Capture the cell that displays the provided text and extract its [x, y] central coordinate. 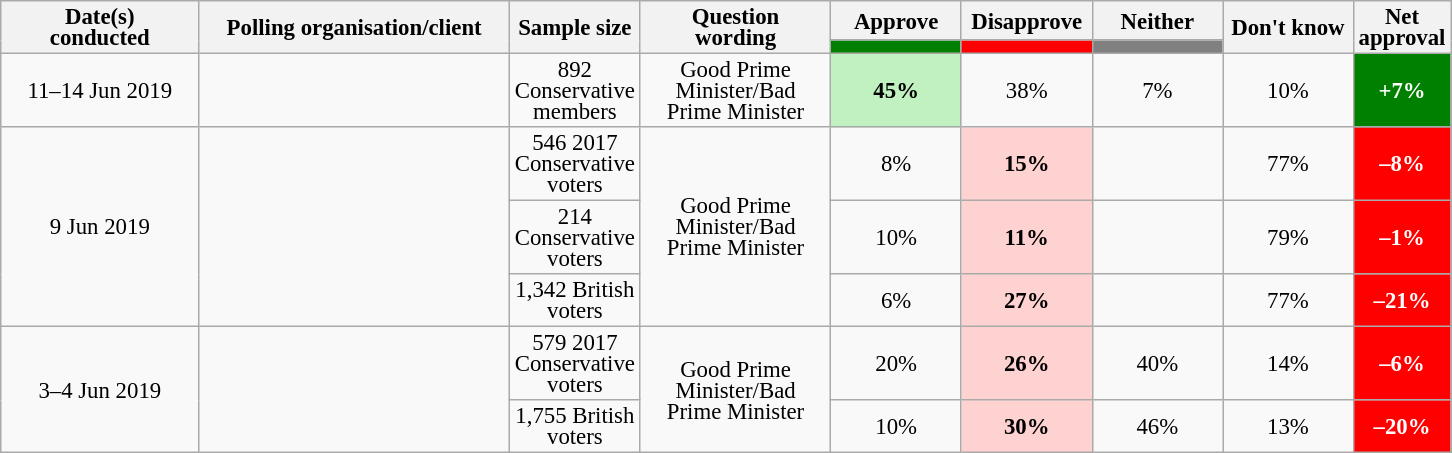
15% [1026, 164]
3–4 Jun 2019 [100, 390]
Sample size [574, 28]
892 Conservative members [574, 91]
40% [1158, 364]
20% [896, 364]
30% [1026, 426]
Date(s)conducted [100, 28]
Approve [896, 20]
7% [1158, 91]
Polling organisation/client [354, 28]
+7% [1402, 91]
13% [1288, 426]
79% [1288, 238]
14% [1288, 364]
26% [1026, 364]
1,755 British voters [574, 426]
11–14 Jun 2019 [100, 91]
6% [896, 300]
Don't know [1288, 28]
45% [896, 91]
Neither [1158, 20]
27% [1026, 300]
214 Conservative voters [574, 238]
546 2017 Conservative voters [574, 164]
Disapprove [1026, 20]
Net approval [1402, 28]
8% [896, 164]
46% [1158, 426]
11% [1026, 238]
Questionwording [736, 28]
–20% [1402, 426]
1,342 British voters [574, 300]
579 2017 Conservative voters [574, 364]
–8% [1402, 164]
9 Jun 2019 [100, 227]
–21% [1402, 300]
38% [1026, 91]
–1% [1402, 238]
–6% [1402, 364]
